Scan for the cell matching the given text and deliver its [x, y] coordinate at center. 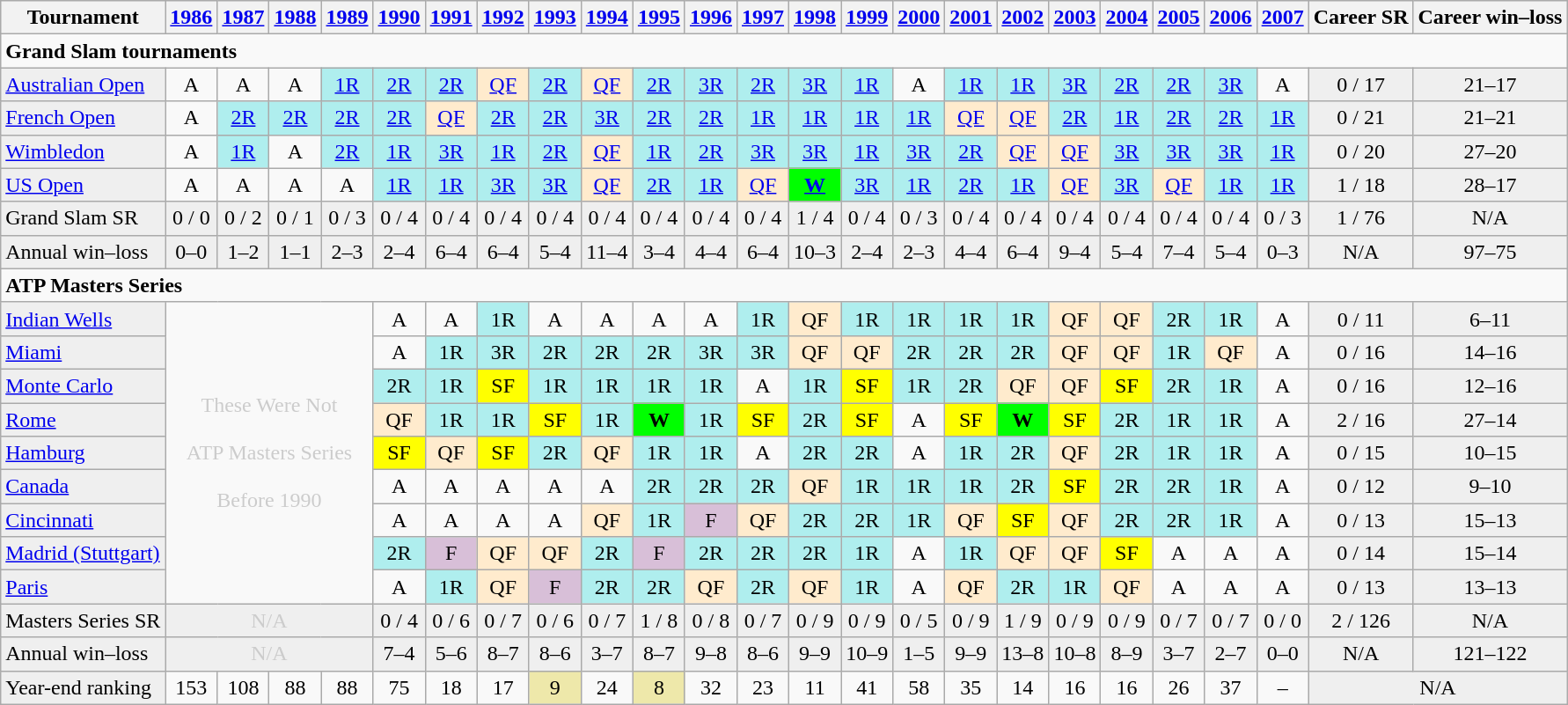
0 / 1 [296, 218]
28–17 [1491, 185]
2 / 16 [1360, 420]
37 [1230, 687]
0 / 12 [1360, 487]
18 [451, 687]
12–16 [1491, 386]
US Open [83, 185]
Tournament [83, 18]
2000 [919, 18]
8 [658, 687]
15–13 [1491, 520]
1991 [451, 18]
1998 [815, 18]
1987 [243, 18]
2003 [1075, 18]
9 [554, 687]
Cincinnati [83, 520]
Canada [83, 487]
23 [762, 687]
1 / 8 [658, 621]
Career SR [1360, 18]
17 [503, 687]
5–6 [451, 654]
58 [919, 687]
Rome [83, 420]
0 / 14 [1360, 554]
Career win–loss [1491, 18]
2002 [1022, 18]
Monte Carlo [83, 386]
108 [243, 687]
0 / 21 [1360, 118]
10–15 [1491, 453]
41 [868, 687]
Masters Series SR [83, 621]
Year-end ranking [83, 687]
10–8 [1075, 654]
0 / 15 [1360, 453]
1997 [762, 18]
0 / 20 [1360, 151]
– [1283, 687]
2001 [971, 18]
1–1 [296, 252]
153 [192, 687]
27–20 [1491, 151]
Grand Slam SR [83, 218]
27–14 [1491, 420]
Grand Slam tournaments [784, 51]
1990 [399, 18]
2 / 126 [1360, 621]
11 [815, 687]
9–8 [711, 654]
1986 [192, 18]
1988 [296, 18]
1999 [868, 18]
10–3 [815, 252]
13–8 [1022, 654]
14–16 [1491, 352]
97–75 [1491, 252]
9–4 [1075, 252]
21–21 [1491, 118]
10–9 [868, 654]
Paris [83, 587]
0 / 8 [711, 621]
2005 [1179, 18]
1–2 [243, 252]
9–10 [1491, 487]
35 [971, 687]
21–17 [1491, 84]
1 / 76 [1360, 218]
1–5 [919, 654]
ATP Masters Series [784, 285]
1996 [711, 18]
32 [711, 687]
6–11 [1491, 319]
1993 [554, 18]
0 / 11 [1360, 319]
1995 [658, 18]
2007 [1283, 18]
8–9 [1126, 654]
75 [399, 687]
French Open [83, 118]
0 / 17 [1360, 84]
13–13 [1491, 587]
0–3 [1283, 252]
1 / 9 [1022, 621]
Australian Open [83, 84]
26 [1179, 687]
14 [1022, 687]
1 / 4 [815, 218]
0 / 5 [919, 621]
Wimbledon [83, 151]
1 / 18 [1360, 185]
15–14 [1491, 554]
121–122 [1491, 654]
1994 [607, 18]
2–7 [1230, 654]
0 / 2 [243, 218]
Indian Wells [83, 319]
1992 [503, 18]
1989 [347, 18]
2004 [1126, 18]
24 [607, 687]
3–4 [658, 252]
Miami [83, 352]
These Were NotATP Masters SeriesBefore 1990 [269, 452]
Hamburg [83, 453]
Madrid (Stuttgart) [83, 554]
2006 [1230, 18]
11–4 [607, 252]
